Find where the given text appears and provide that cell's center as (x, y) coordinate. 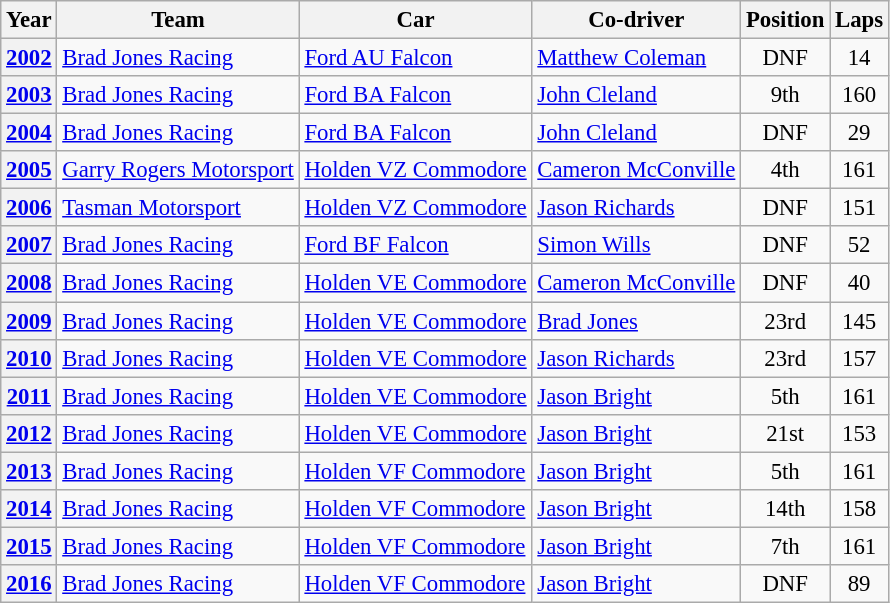
Garry Rogers Motorsport (178, 170)
Simon Wills (636, 245)
2008 (29, 283)
2014 (29, 509)
Laps (860, 20)
2005 (29, 170)
2010 (29, 358)
145 (860, 321)
157 (860, 358)
4th (786, 170)
Tasman Motorsport (178, 208)
52 (860, 245)
21st (786, 433)
Brad Jones (636, 321)
Ford BF Falcon (416, 245)
89 (860, 584)
Matthew Coleman (636, 58)
14 (860, 58)
14th (786, 509)
153 (860, 433)
Co-driver (636, 20)
2004 (29, 133)
Position (786, 20)
160 (860, 95)
Ford AU Falcon (416, 58)
2002 (29, 58)
7th (786, 546)
2015 (29, 546)
2006 (29, 208)
158 (860, 509)
2012 (29, 433)
Car (416, 20)
9th (786, 95)
40 (860, 283)
151 (860, 208)
29 (860, 133)
Year (29, 20)
2013 (29, 471)
2007 (29, 245)
Team (178, 20)
2003 (29, 95)
2011 (29, 396)
2016 (29, 584)
2009 (29, 321)
